Return [x, y] of the center of cell containing provided text 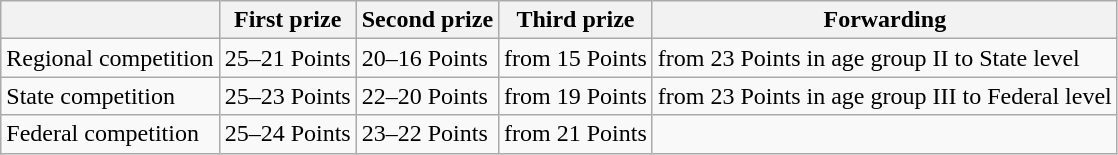
from 23 Points in age group II to State level [884, 58]
State competition [110, 96]
Second prize [427, 20]
Third prize [576, 20]
25–24 Points [288, 134]
25–23 Points [288, 96]
23–22 Points [427, 134]
Forwarding [884, 20]
20–16 Points [427, 58]
from 15 Points [576, 58]
from 21 Points [576, 134]
22–20 Points [427, 96]
Regional competition [110, 58]
25–21 Points [288, 58]
from 19 Points [576, 96]
Federal competition [110, 134]
from 23 Points in age group III to Federal level [884, 96]
First prize [288, 20]
